Output the (X, Y) coordinate of the center of the cell containing the given text.  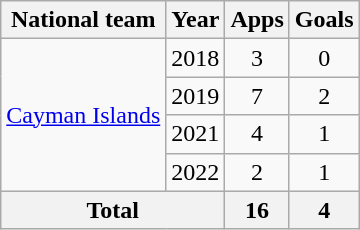
National team (84, 20)
7 (257, 96)
Total (113, 210)
2022 (196, 172)
0 (324, 58)
2018 (196, 58)
16 (257, 210)
Goals (324, 20)
Apps (257, 20)
Cayman Islands (84, 115)
2021 (196, 134)
2019 (196, 96)
Year (196, 20)
3 (257, 58)
